Locate the cell with the specified text and output its [X, Y] center coordinate. 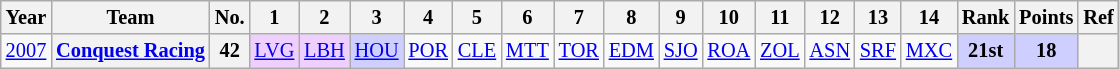
CLE [477, 51]
EDM [632, 51]
3 [377, 17]
POR [428, 51]
13 [878, 17]
No. [230, 17]
HOU [377, 51]
MTT [528, 51]
4 [428, 17]
8 [632, 17]
6 [528, 17]
2 [324, 17]
MXC [929, 51]
18 [1046, 51]
SRF [878, 51]
Team [130, 17]
Rank [986, 17]
12 [829, 17]
ASN [829, 51]
14 [929, 17]
LVG [275, 51]
ZOL [780, 51]
Ref [1098, 17]
21st [986, 51]
Points [1046, 17]
5 [477, 17]
9 [681, 17]
Year [26, 17]
ROA [728, 51]
10 [728, 17]
2007 [26, 51]
42 [230, 51]
SJO [681, 51]
Conquest Racing [130, 51]
LBH [324, 51]
11 [780, 17]
1 [275, 17]
TOR [579, 51]
7 [579, 17]
